Provide the (X, Y) coordinate of the cell's center where the given text is located.  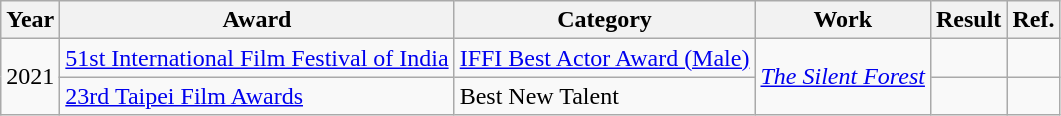
Best New Talent (604, 96)
Year (30, 20)
The Silent Forest (843, 77)
Category (604, 20)
Work (843, 20)
51st International Film Festival of India (257, 58)
Ref. (1034, 20)
Result (968, 20)
2021 (30, 77)
Award (257, 20)
IFFI Best Actor Award (Male) (604, 58)
23rd Taipei Film Awards (257, 96)
